Provide the (x, y) coordinate of the cell's center where the given text is located.  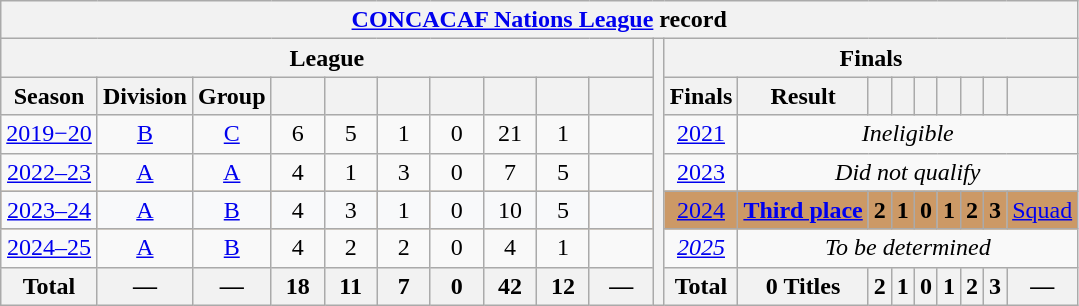
18 (298, 286)
Group (232, 96)
6 (298, 134)
2025 (701, 248)
11 (350, 286)
21 (510, 134)
Season (50, 96)
2021 (701, 134)
C (232, 134)
42 (510, 286)
2022–23 (50, 172)
Ineligible (908, 134)
2019−20 (50, 134)
Did not qualify (908, 172)
2024 (701, 210)
Result (803, 96)
12 (562, 286)
10 (510, 210)
League (327, 58)
CONCACAF Nations League record (540, 20)
2023–24 (50, 210)
To be determined (908, 248)
Third place (803, 210)
Division (144, 96)
Squad (1042, 210)
0 Titles (803, 286)
2023 (701, 172)
2024–25 (50, 248)
